Detect which cell encompasses the target text, then output its (x, y) center coordinate. 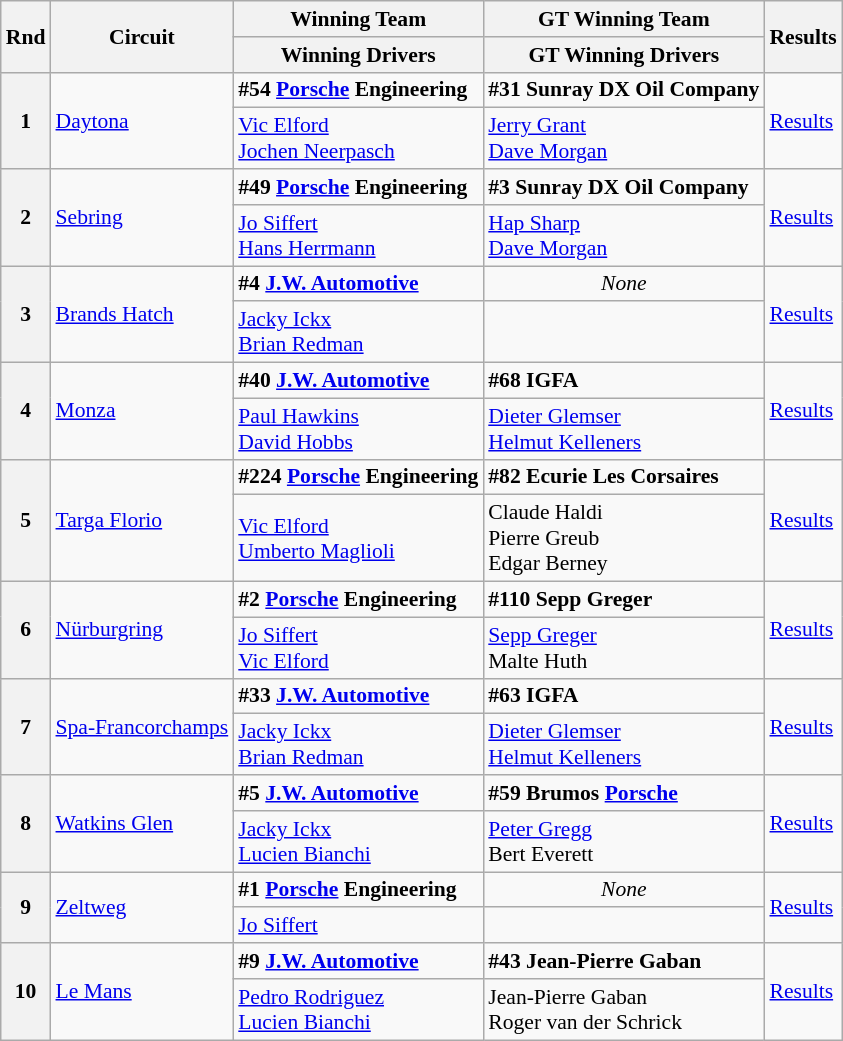
3 (26, 314)
Circuit (142, 36)
#43 Jean-Pierre Gaban (624, 961)
6 (26, 630)
Sebring (142, 218)
#54 Porsche Engineering (358, 90)
Rnd (26, 36)
#5 J.W. Automotive (358, 793)
Claude Haldi Pierre Greub Edgar Berney (624, 538)
#3 Sunray DX Oil Company (624, 187)
Jo Siffert Vic Elford (358, 648)
#2 Porsche Engineering (358, 600)
Nürburgring (142, 630)
8 (26, 824)
1 (26, 120)
#63 IGFA (624, 696)
Jo Siffert Hans Herrmann (358, 236)
5 (26, 520)
Vic Elford Umberto Maglioli (358, 538)
#4 J.W. Automotive (358, 284)
9 (26, 908)
Daytona (142, 120)
#224 Porsche Engineering (358, 477)
#1 Porsche Engineering (358, 890)
Jo Siffert (358, 926)
10 (26, 992)
Sepp Greger Malte Huth (624, 648)
2 (26, 218)
#68 IGFA (624, 381)
#40 J.W. Automotive (358, 381)
Targa Florio (142, 520)
Vic Elford Jochen Neerpasch (358, 138)
Jacky Ickx Lucien Bianchi (358, 842)
#9 J.W. Automotive (358, 961)
Pedro Rodriguez Lucien Bianchi (358, 1010)
Zeltweg (142, 908)
Winning Drivers (358, 55)
#82 Ecurie Les Corsaires (624, 477)
#59 Brumos Porsche (624, 793)
Spa-Francorchamps (142, 726)
Winning Team (358, 19)
4 (26, 412)
GT Winning Team (624, 19)
Jerry Grant Dave Morgan (624, 138)
Jean-Pierre Gaban Roger van der Schrick (624, 1010)
#49 Porsche Engineering (358, 187)
#31 Sunray DX Oil Company (624, 90)
Peter Gregg Bert Everett (624, 842)
7 (26, 726)
Watkins Glen (142, 824)
Paul Hawkins David Hobbs (358, 428)
Brands Hatch (142, 314)
#110 Sepp Greger (624, 600)
#33 J.W. Automotive (358, 696)
Le Mans (142, 992)
Monza (142, 412)
Hap Sharp Dave Morgan (624, 236)
GT Winning Drivers (624, 55)
